Output the (X, Y) coordinate of the center of the cell containing the given text.  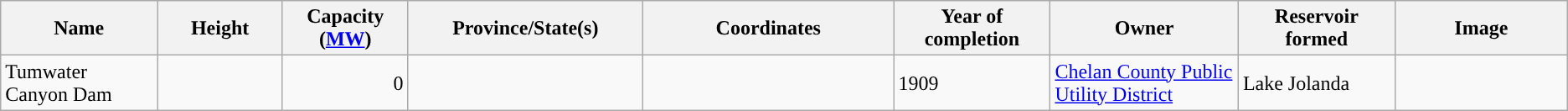
Province/State(s) (526, 29)
Owner (1144, 29)
Coordinates (769, 29)
Chelan County Public Utility District (1144, 82)
Height (220, 29)
Capacity (MW) (345, 29)
0 (345, 82)
Name (79, 29)
Image (1481, 29)
Reservoir formed (1317, 29)
Tumwater Canyon Dam (79, 82)
1909 (972, 82)
Lake Jolanda (1317, 82)
Year of completion (972, 29)
